From the cell containing the given text, extract its center point as [x, y] coordinate. 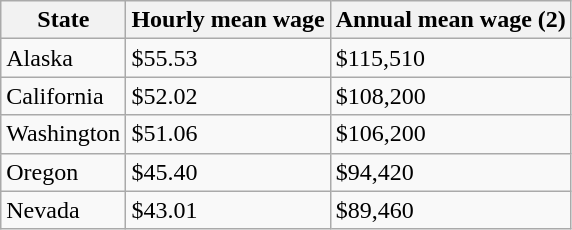
Nevada [64, 210]
California [64, 96]
Oregon [64, 172]
$89,460 [450, 210]
Alaska [64, 58]
$45.40 [228, 172]
$51.06 [228, 134]
$52.02 [228, 96]
$115,510 [450, 58]
$43.01 [228, 210]
$55.53 [228, 58]
Annual mean wage (2) [450, 20]
Washington [64, 134]
Hourly mean wage [228, 20]
State [64, 20]
$106,200 [450, 134]
$94,420 [450, 172]
$108,200 [450, 96]
